For the text-containing cell, return its midpoint in (X, Y) coordinate format. 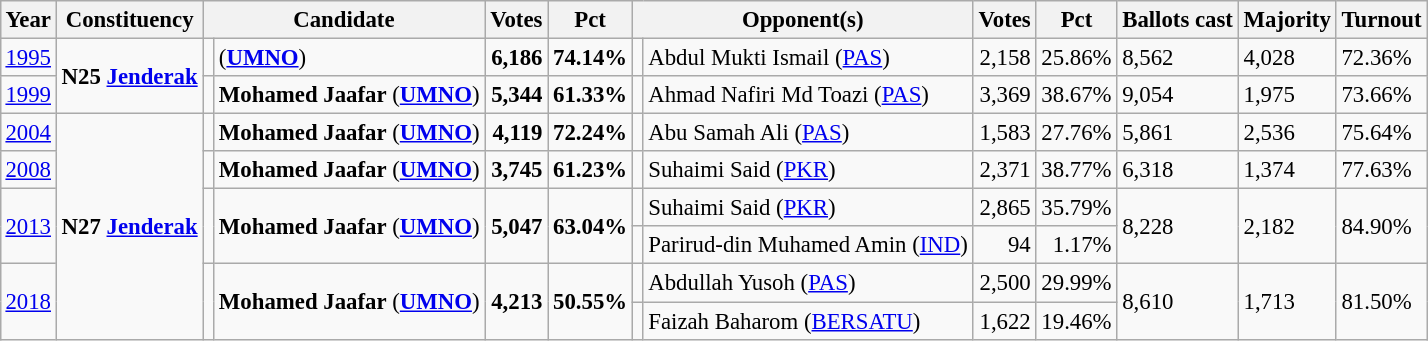
27.76% (1076, 133)
2,158 (1004, 57)
(UMNO) (350, 57)
Parirud-din Muhamed Amin (IND) (808, 245)
Turnout (1382, 20)
N27 Jenderak (130, 227)
2,371 (1004, 170)
38.67% (1076, 95)
1,975 (1287, 95)
1,622 (1004, 321)
1.17% (1076, 245)
4,119 (516, 133)
94 (1004, 245)
72.24% (590, 133)
Year (28, 20)
N25 Jenderak (130, 76)
8,610 (1178, 302)
5,861 (1178, 133)
2008 (28, 170)
72.36% (1382, 57)
Ahmad Nafiri Md Toazi (PAS) (808, 95)
1999 (28, 95)
61.33% (590, 95)
9,054 (1178, 95)
35.79% (1076, 208)
Candidate (344, 20)
6,318 (1178, 170)
4,213 (516, 302)
5,344 (516, 95)
1,374 (1287, 170)
Abdul Mukti Ismail (PAS) (808, 57)
25.86% (1076, 57)
8,562 (1178, 57)
2004 (28, 133)
Constituency (130, 20)
2013 (28, 226)
5,047 (516, 226)
63.04% (590, 226)
4,028 (1287, 57)
19.46% (1076, 321)
2,536 (1287, 133)
81.50% (1382, 302)
3,745 (516, 170)
Faizah Baharom (BERSATU) (808, 321)
8,228 (1178, 226)
50.55% (590, 302)
Abdullah Yusoh (PAS) (808, 283)
1995 (28, 57)
77.63% (1382, 170)
2,865 (1004, 208)
29.99% (1076, 283)
3,369 (1004, 95)
Majority (1287, 20)
75.64% (1382, 133)
Opponent(s) (802, 20)
1,583 (1004, 133)
6,186 (516, 57)
2018 (28, 302)
Abu Samah Ali (PAS) (808, 133)
2,500 (1004, 283)
Ballots cast (1178, 20)
1,713 (1287, 302)
61.23% (590, 170)
74.14% (590, 57)
2,182 (1287, 226)
73.66% (1382, 95)
38.77% (1076, 170)
84.90% (1382, 226)
